For the text-containing cell, return its midpoint in [X, Y] coordinate format. 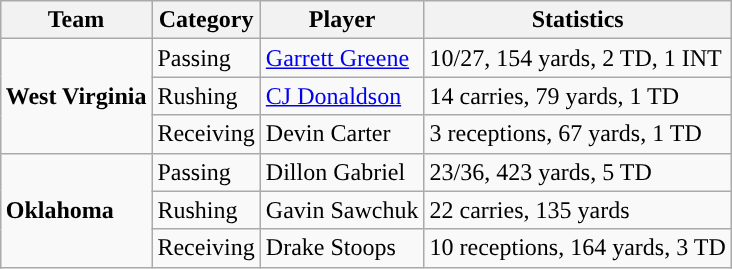
Player [342, 20]
Garrett Greene [342, 58]
Gavin Sawchuk [342, 210]
10 receptions, 164 yards, 3 TD [578, 248]
23/36, 423 yards, 5 TD [578, 172]
10/27, 154 yards, 2 TD, 1 INT [578, 58]
3 receptions, 67 yards, 1 TD [578, 134]
Dillon Gabriel [342, 172]
West Virginia [76, 96]
Drake Stoops [342, 248]
Team [76, 20]
14 carries, 79 yards, 1 TD [578, 96]
22 carries, 135 yards [578, 210]
Oklahoma [76, 210]
Category [206, 20]
CJ Donaldson [342, 96]
Devin Carter [342, 134]
Statistics [578, 20]
